Scan for the cell matching the given text and deliver its [X, Y] coordinate at center. 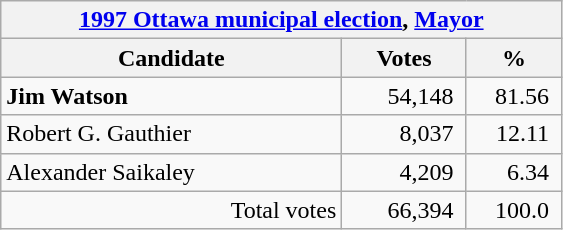
12.11 [514, 134]
Alexander Saikaley [172, 172]
54,148 [404, 96]
Robert G. Gauthier [172, 134]
Candidate [172, 58]
66,394 [404, 210]
1997 Ottawa municipal election, Mayor [282, 20]
Jim Watson [172, 96]
4,209 [404, 172]
8,037 [404, 134]
Total votes [172, 210]
100.0 [514, 210]
% [514, 58]
81.56 [514, 96]
6.34 [514, 172]
Votes [404, 58]
